Return the (x, y) coordinate for the center point of the cell that contains the specified text.  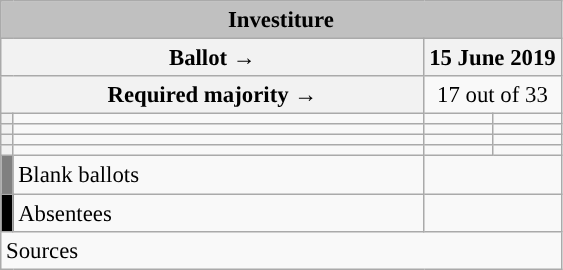
Absentees (218, 213)
Investiture (281, 20)
Required majority → (212, 95)
17 out of 33 (492, 95)
Sources (281, 250)
Blank ballots (218, 175)
15 June 2019 (492, 58)
Ballot → (212, 58)
